Scan for the cell matching the given text and deliver its (X, Y) coordinate at center. 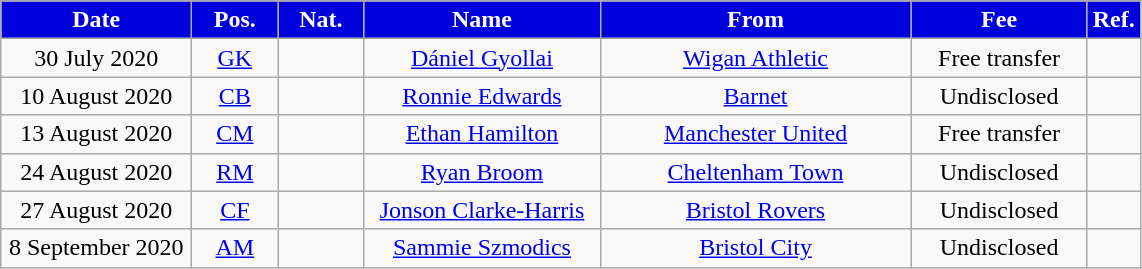
Bristol City (756, 248)
CB (235, 96)
13 August 2020 (96, 134)
CF (235, 210)
Jonson Clarke-Harris (482, 210)
CM (235, 134)
Name (482, 20)
10 August 2020 (96, 96)
Ref. (1114, 20)
Ethan Hamilton (482, 134)
Sammie Szmodics (482, 248)
Dániel Gyollai (482, 58)
27 August 2020 (96, 210)
From (756, 20)
Date (96, 20)
Cheltenham Town (756, 172)
Barnet (756, 96)
8 September 2020 (96, 248)
30 July 2020 (96, 58)
Ryan Broom (482, 172)
Fee (999, 20)
Nat. (321, 20)
Wigan Athletic (756, 58)
Ronnie Edwards (482, 96)
GK (235, 58)
AM (235, 248)
Manchester United (756, 134)
24 August 2020 (96, 172)
Bristol Rovers (756, 210)
RM (235, 172)
Pos. (235, 20)
